Return the [x, y] coordinate for the center point of the cell that contains the specified text.  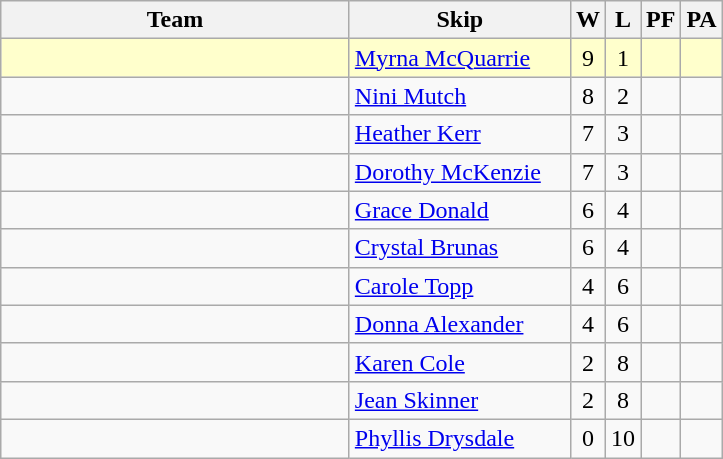
9 [588, 58]
Crystal Brunas [460, 248]
W [588, 20]
Heather Kerr [460, 134]
Phyllis Drysdale [460, 438]
L [622, 20]
1 [622, 58]
Team [176, 20]
PA [702, 20]
Nini Mutch [460, 96]
Karen Cole [460, 362]
0 [588, 438]
Skip [460, 20]
Grace Donald [460, 210]
Carole Topp [460, 286]
Myrna McQuarrie [460, 58]
10 [622, 438]
PF [660, 20]
Jean Skinner [460, 400]
Dorothy McKenzie [460, 172]
Donna Alexander [460, 324]
